Return (x, y) of the center of cell containing provided text 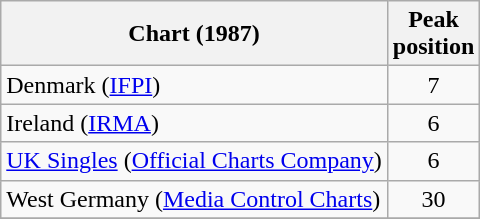
Denmark (IFPI) (194, 85)
30 (433, 199)
Chart (1987) (194, 34)
7 (433, 85)
UK Singles (Official Charts Company) (194, 161)
West Germany (Media Control Charts) (194, 199)
Peakposition (433, 34)
Ireland (IRMA) (194, 123)
